Search for the cell housing the specified text and yield its (X, Y) center coordinate. 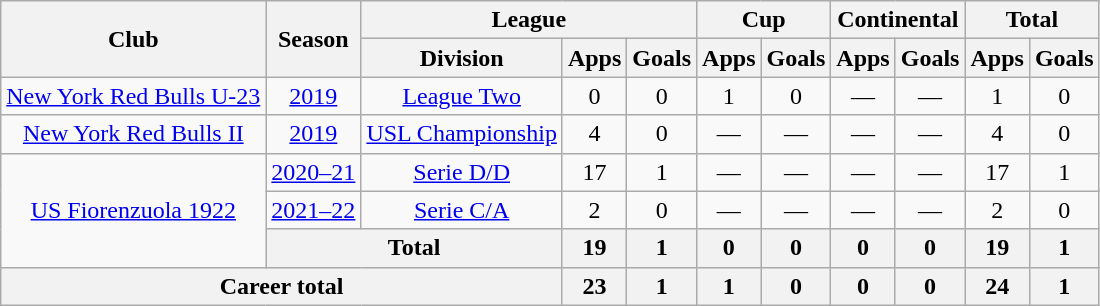
Club (134, 39)
US Fiorenzuola 1922 (134, 210)
2020–21 (314, 172)
23 (594, 286)
Cup (764, 20)
24 (997, 286)
2021–22 (314, 210)
Season (314, 39)
League (529, 20)
New York Red Bulls U-23 (134, 96)
Serie C/A (462, 210)
Serie D/D (462, 172)
Division (462, 58)
Continental (898, 20)
New York Red Bulls II (134, 134)
Career total (282, 286)
USL Championship (462, 134)
League Two (462, 96)
